Capture the cell that displays the provided text and extract its [x, y] central coordinate. 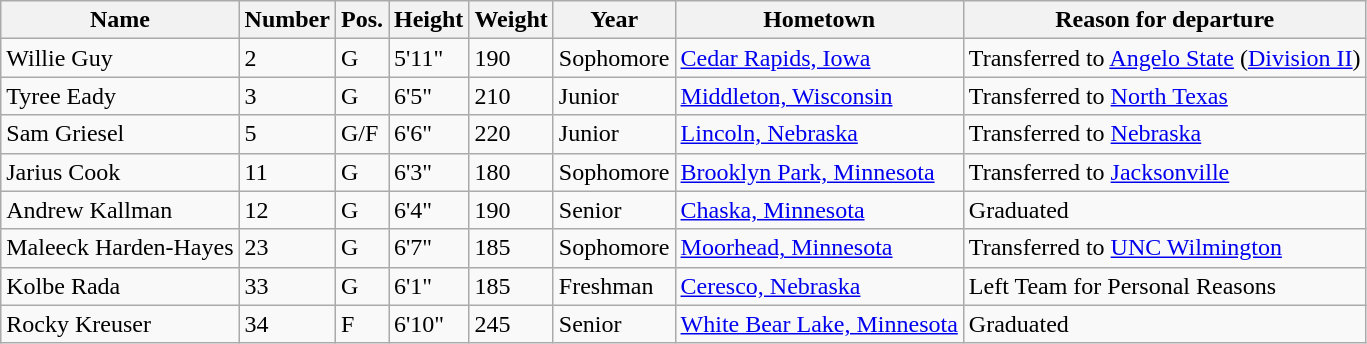
23 [287, 248]
5'11" [428, 58]
34 [287, 324]
6'5" [428, 96]
Left Team for Personal Reasons [1164, 286]
33 [287, 286]
11 [287, 172]
Andrew Kallman [120, 210]
G/F [362, 134]
Chaska, Minnesota [819, 210]
5 [287, 134]
245 [511, 324]
Height [428, 20]
Reason for departure [1164, 20]
Tyree Eady [120, 96]
Hometown [819, 20]
Ceresco, Nebraska [819, 286]
Lincoln, Nebraska [819, 134]
Year [614, 20]
Jarius Cook [120, 172]
Transferred to North Texas [1164, 96]
Middleton, Wisconsin [819, 96]
Brooklyn Park, Minnesota [819, 172]
Rocky Kreuser [120, 324]
Kolbe Rada [120, 286]
Transferred to Jacksonville [1164, 172]
Name [120, 20]
6'6" [428, 134]
Maleeck Harden-Hayes [120, 248]
6'1" [428, 286]
180 [511, 172]
Transferred to Angelo State (Division II) [1164, 58]
6'4" [428, 210]
Pos. [362, 20]
White Bear Lake, Minnesota [819, 324]
Willie Guy [120, 58]
210 [511, 96]
220 [511, 134]
Weight [511, 20]
Sam Griesel [120, 134]
Transferred to UNC Wilmington [1164, 248]
2 [287, 58]
Moorhead, Minnesota [819, 248]
6'10" [428, 324]
Transferred to Nebraska [1164, 134]
Number [287, 20]
Freshman [614, 286]
F [362, 324]
3 [287, 96]
12 [287, 210]
Cedar Rapids, Iowa [819, 58]
6'3" [428, 172]
6'7" [428, 248]
